From the cell containing the given text, extract its center point as [x, y] coordinate. 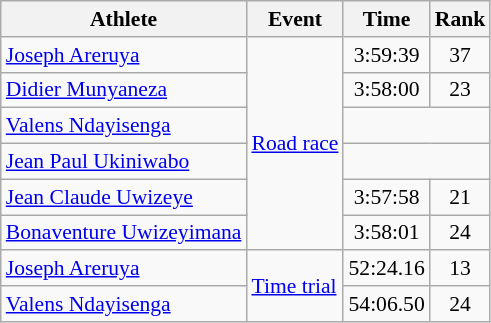
21 [460, 197]
Jean Paul Ukiniwabo [124, 162]
Time trial [294, 286]
54:06.50 [386, 304]
Bonaventure Uwizeyimana [124, 233]
3:58:01 [386, 233]
37 [460, 55]
Rank [460, 19]
Athlete [124, 19]
Road race [294, 144]
3:58:00 [386, 90]
3:59:39 [386, 55]
52:24.16 [386, 269]
13 [460, 269]
23 [460, 90]
Event [294, 19]
3:57:58 [386, 197]
Jean Claude Uwizeye [124, 197]
Didier Munyaneza [124, 90]
Time [386, 19]
